Determine the [X, Y] coordinate at the center of the cell enclosing the given text.  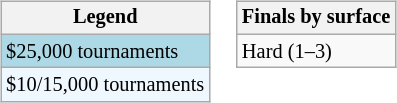
Legend [105, 18]
Finals by surface [316, 18]
$10/15,000 tournaments [105, 85]
$25,000 tournaments [105, 51]
Hard (1–3) [316, 51]
